Find where the given text appears and provide that cell's center as [x, y] coordinate. 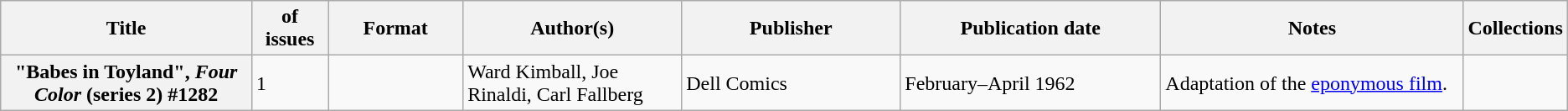
Author(s) [573, 29]
Title [126, 29]
Notes [1312, 29]
of issues [290, 29]
1 [290, 82]
February–April 1962 [1030, 82]
Dell Comics [791, 82]
"Babes in Toyland", Four Color (series 2) #1282 [126, 82]
Collections [1515, 29]
Ward Kimball, Joe Rinaldi, Carl Fallberg [573, 82]
Publisher [791, 29]
Adaptation of the eponymous film. [1312, 82]
Format [395, 29]
Publication date [1030, 29]
